Output the (x, y) coordinate of the center of the cell containing the given text.  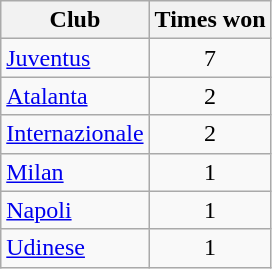
Atalanta (75, 96)
7 (210, 58)
Times won (210, 20)
Udinese (75, 248)
Milan (75, 172)
Club (75, 20)
Napoli (75, 210)
Juventus (75, 58)
Internazionale (75, 134)
